Extract the (X, Y) coordinate from the center of the cell holding the provided text.  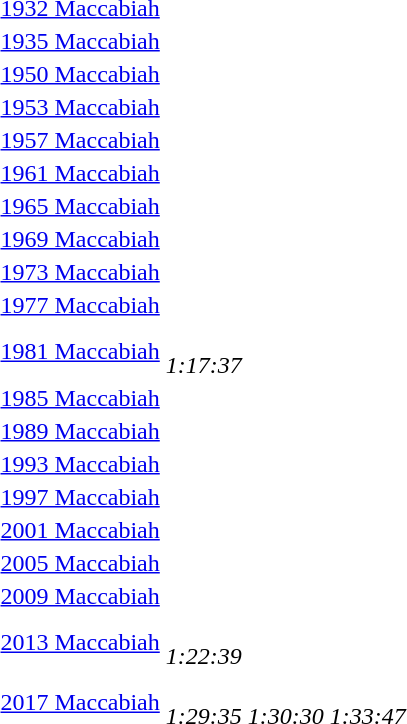
1:22:39 (204, 642)
1:17:37 (204, 352)
